For the text-containing cell, return its midpoint in (x, y) coordinate format. 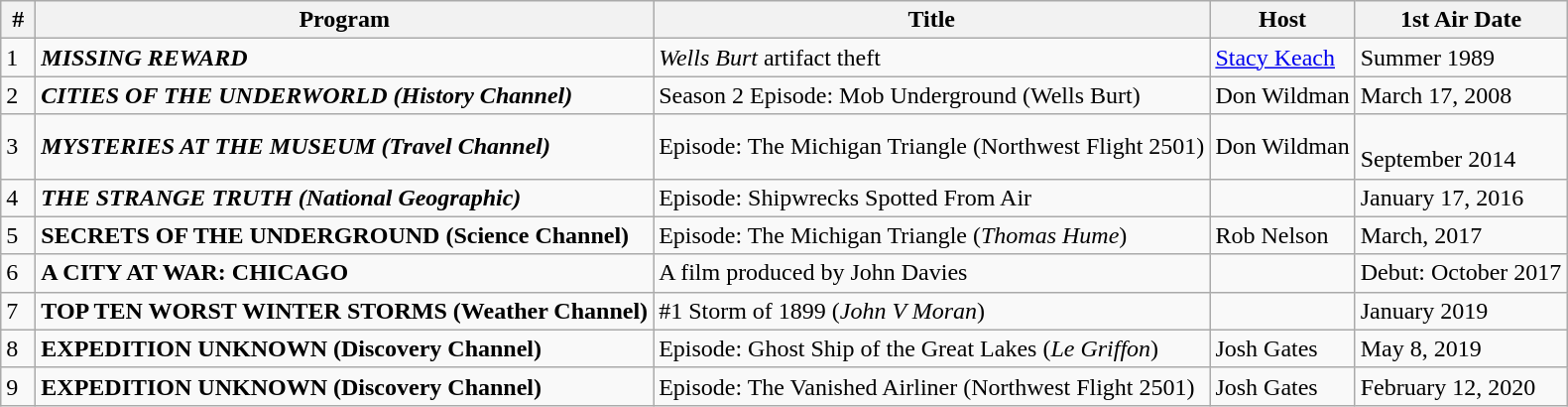
4 (18, 198)
Title (932, 20)
A film produced by John Davies (932, 273)
February 12, 2020 (1461, 386)
SECRETS OF THE UNDERGROUND (Science Channel) (345, 235)
#1 Storm of 1899 (John V Moran) (932, 311)
MISSING REWARD (345, 58)
3 (18, 147)
Rob Nelson (1282, 235)
Episode: Ghost Ship of the Great Lakes (Le Griffon) (932, 348)
8 (18, 348)
Season 2 Episode: Mob Underground (Wells Burt) (932, 95)
Summer 1989 (1461, 58)
Episode: The Vanished Airliner (Northwest Flight 2501) (932, 386)
January 17, 2016 (1461, 198)
Host (1282, 20)
Debut: October 2017 (1461, 273)
January 2019 (1461, 311)
2 (18, 95)
A CITY AT WAR: CHICAGO (345, 273)
Stacy Keach (1282, 58)
9 (18, 386)
Episode: Shipwrecks Spotted From Air (932, 198)
Wells Burt artifact theft (932, 58)
MYSTERIES AT THE MUSEUM (Travel Channel) (345, 147)
1st Air Date (1461, 20)
Program (345, 20)
7 (18, 311)
6 (18, 273)
5 (18, 235)
TOP TEN WORST WINTER STORMS (Weather Channel) (345, 311)
CITIES OF THE UNDERWORLD (History Channel) (345, 95)
# (18, 20)
1 (18, 58)
May 8, 2019 (1461, 348)
September 2014 (1461, 147)
THE STRANGE TRUTH (National Geographic) (345, 198)
Episode: The Michigan Triangle (Thomas Hume) (932, 235)
Episode: The Michigan Triangle (Northwest Flight 2501) (932, 147)
March, 2017 (1461, 235)
March 17, 2008 (1461, 95)
